Identify which cell holds the provided text, then report its [x, y] central coordinate. 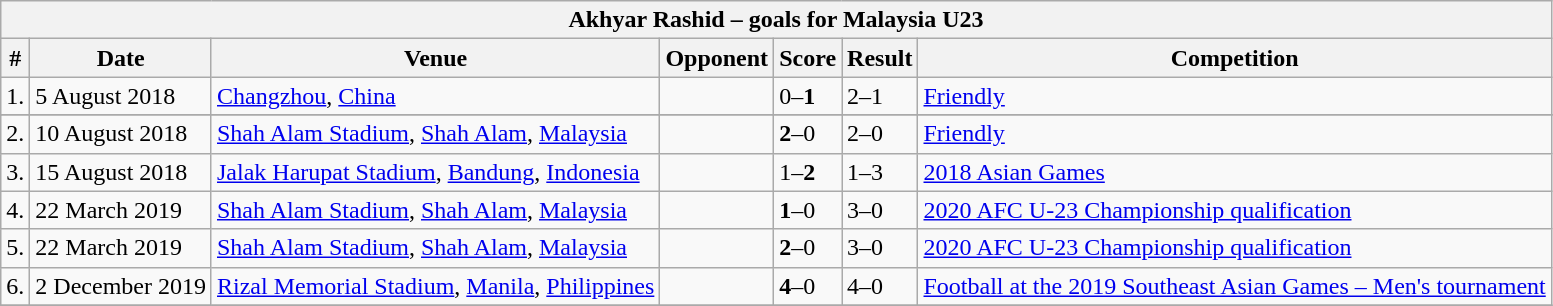
2. [16, 134]
Venue [435, 58]
2–1 [880, 96]
1–2 [808, 172]
5. [16, 248]
5 August 2018 [121, 96]
Competition [1234, 58]
Opponent [717, 58]
Akhyar Rashid – goals for Malaysia U23 [776, 20]
Jalak Harupat Stadium, Bandung, Indonesia [435, 172]
2 December 2019 [121, 286]
6. [16, 286]
Score [808, 58]
Rizal Memorial Stadium, Manila, Philippines [435, 286]
Football at the 2019 Southeast Asian Games – Men's tournament [1234, 286]
15 August 2018 [121, 172]
3. [16, 172]
# [16, 58]
2018 Asian Games [1234, 172]
1–0 [808, 210]
1. [16, 96]
0–1 [808, 96]
Result [880, 58]
Date [121, 58]
1–3 [880, 172]
Changzhou, China [435, 96]
4. [16, 210]
10 August 2018 [121, 134]
